Provide the [x, y] coordinate of the cell's center where the given text is located.  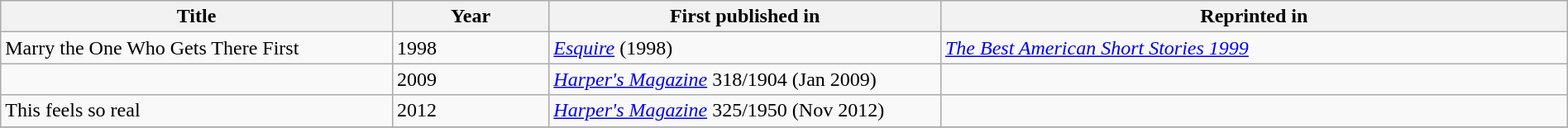
Year [470, 17]
Esquire (1998) [745, 48]
Harper's Magazine 318/1904 (Jan 2009) [745, 79]
2012 [470, 111]
This feels so real [197, 111]
Reprinted in [1254, 17]
Harper's Magazine 325/1950 (Nov 2012) [745, 111]
1998 [470, 48]
Title [197, 17]
First published in [745, 17]
2009 [470, 79]
Marry the One Who Gets There First [197, 48]
The Best American Short Stories 1999 [1254, 48]
